Locate the cell with the specified text and output its (x, y) center coordinate. 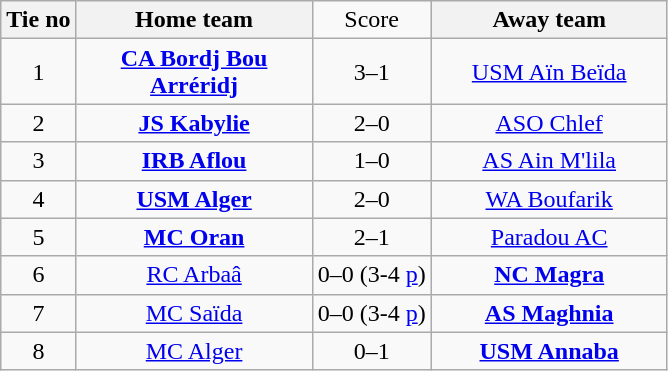
2 (38, 123)
3 (38, 161)
8 (38, 351)
AS Maghnia (549, 313)
1–0 (372, 161)
AS Ain M'lila (549, 161)
5 (38, 237)
1 (38, 72)
CA Bordj Bou Arréridj (194, 72)
6 (38, 275)
0–1 (372, 351)
USM Annaba (549, 351)
Home team (194, 20)
USM Alger (194, 199)
MC Saïda (194, 313)
JS Kabylie (194, 123)
Paradou AC (549, 237)
7 (38, 313)
ASO Chlef (549, 123)
NC Magra (549, 275)
WA Boufarik (549, 199)
4 (38, 199)
3–1 (372, 72)
MC Oran (194, 237)
Score (372, 20)
Away team (549, 20)
RC Arbaâ (194, 275)
IRB Aflou (194, 161)
Tie no (38, 20)
2–1 (372, 237)
USM Aïn Beïda (549, 72)
MC Alger (194, 351)
